Capture the cell that displays the provided text and extract its (X, Y) central coordinate. 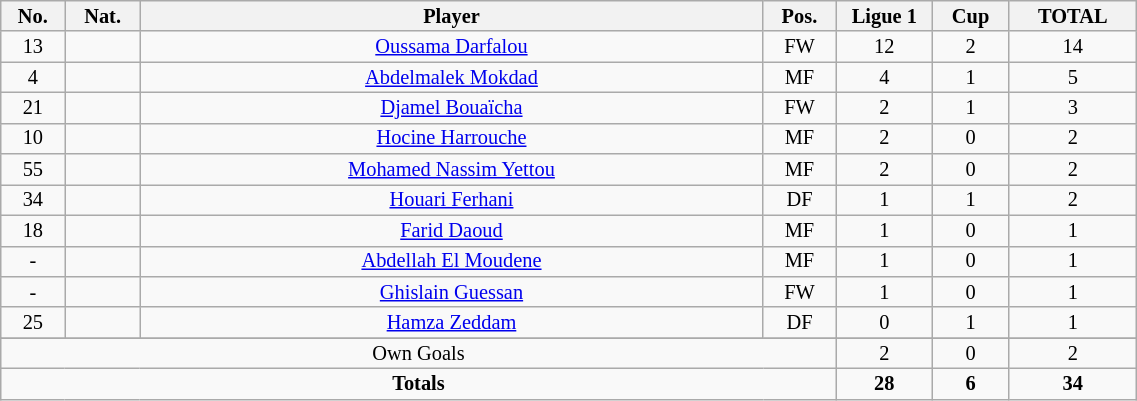
Abdellah El Moudene (452, 262)
Abdelmalek Mokdad (452, 78)
Mohamed Nassim Yettou (452, 170)
Houari Ferhani (452, 200)
Hamza Zeddam (452, 322)
28 (884, 384)
12 (884, 46)
Ligue 1 (884, 16)
6 (970, 384)
55 (33, 170)
21 (33, 108)
Cup (970, 16)
18 (33, 230)
TOTAL (1073, 16)
10 (33, 138)
Totals (418, 384)
Farid Daoud (452, 230)
Ghislain Guessan (452, 292)
3 (1073, 108)
13 (33, 46)
No. (33, 16)
5 (1073, 78)
Nat. (102, 16)
Player (452, 16)
Pos. (800, 16)
Djamel Bouaïcha (452, 108)
Own Goals (418, 354)
Hocine Harrouche (452, 138)
14 (1073, 46)
25 (33, 322)
Oussama Darfalou (452, 46)
